Provide the [X, Y] coordinate of the cell's center where the given text is located.  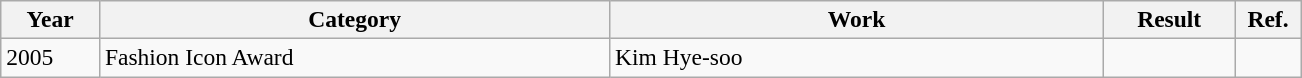
Year [50, 19]
Fashion Icon Award [354, 57]
2005 [50, 57]
Work [857, 19]
Kim Hye-soo [857, 57]
Result [1169, 19]
Ref. [1268, 19]
Category [354, 19]
